Detect which cell encompasses the target text, then output its [x, y] center coordinate. 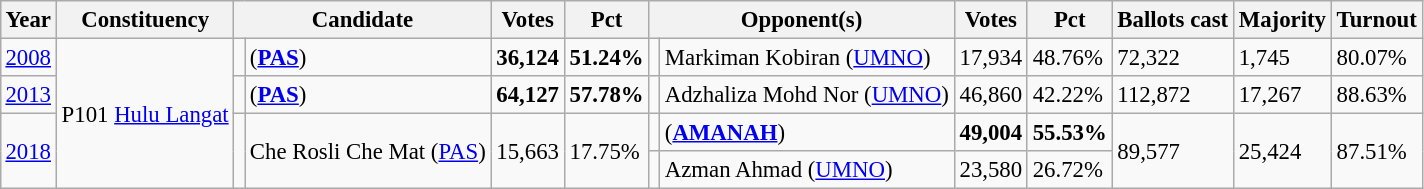
80.07% [1376, 57]
17,267 [1282, 95]
Year [28, 20]
64,127 [528, 95]
48.76% [1070, 57]
89,577 [1172, 152]
72,322 [1172, 57]
17,934 [990, 57]
2018 [28, 152]
Turnout [1376, 20]
Candidate [362, 20]
Markiman Kobiran (UMNO) [806, 57]
51.24% [606, 57]
25,424 [1282, 152]
42.22% [1070, 95]
Ballots cast [1172, 20]
Azman Ahmad (UMNO) [806, 170]
Che Rosli Che Mat (PAS) [368, 152]
26.72% [1070, 170]
2013 [28, 95]
1,745 [1282, 57]
23,580 [990, 170]
15,663 [528, 152]
36,124 [528, 57]
49,004 [990, 133]
112,872 [1172, 95]
2008 [28, 57]
57.78% [606, 95]
88.63% [1376, 95]
87.51% [1376, 152]
Adzhaliza Mohd Nor (UMNO) [806, 95]
Opponent(s) [802, 20]
17.75% [606, 152]
Majority [1282, 20]
46,860 [990, 95]
(AMANAH) [806, 133]
55.53% [1070, 133]
P101 Hulu Langat [145, 113]
Constituency [145, 20]
